From the cell containing the given text, extract its center point as (x, y) coordinate. 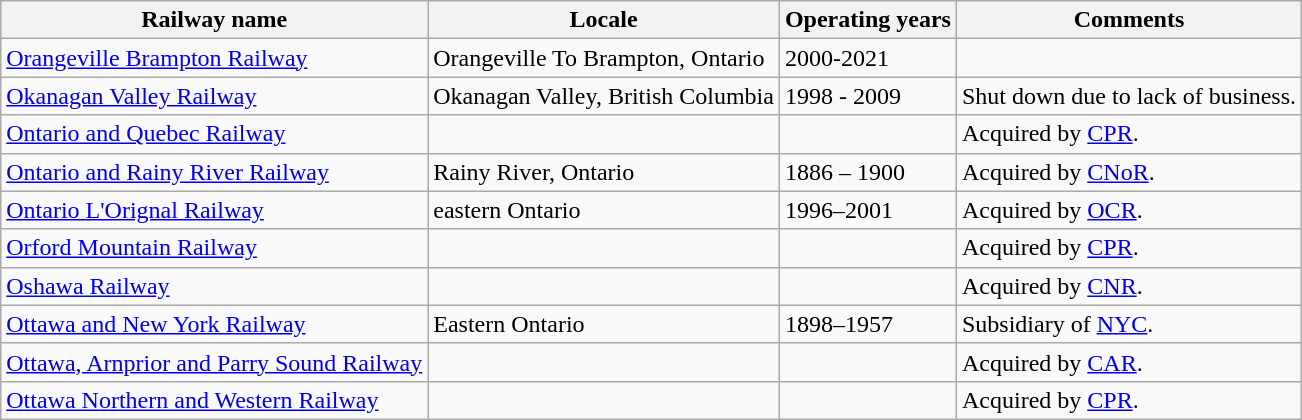
eastern Ontario (604, 210)
Orangeville To Brampton, Ontario (604, 58)
Railway name (214, 20)
Acquired by CAR. (1128, 362)
2000-2021 (868, 58)
Comments (1128, 20)
Shut down due to lack of business. (1128, 96)
Rainy River, Ontario (604, 172)
Okanagan Valley, British Columbia (604, 96)
1886 – 1900 (868, 172)
Ontario and Quebec Railway (214, 134)
1996–2001 (868, 210)
Okanagan Valley Railway (214, 96)
Ottawa, Arnprior and Parry Sound Railway (214, 362)
Ottawa Northern and Western Railway (214, 400)
Acquired by OCR. (1128, 210)
Ontario and Rainy River Railway (214, 172)
Acquired by CNoR. (1128, 172)
Acquired by CNR. (1128, 286)
Ottawa and New York Railway (214, 324)
Locale (604, 20)
Operating years (868, 20)
1998 - 2009 (868, 96)
Ontario L'Orignal Railway (214, 210)
Orford Mountain Railway (214, 248)
Eastern Ontario (604, 324)
Orangeville Brampton Railway (214, 58)
Oshawa Railway (214, 286)
1898–1957 (868, 324)
Subsidiary of NYC. (1128, 324)
